Search for the cell housing the specified text and yield its [X, Y] center coordinate. 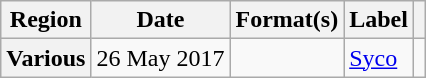
26 May 2017 [160, 58]
Format(s) [287, 20]
Region [46, 20]
Date [160, 20]
Label [379, 20]
Various [46, 58]
Syco [379, 58]
